Return the [X, Y] coordinate for the center point of the cell that contains the specified text.  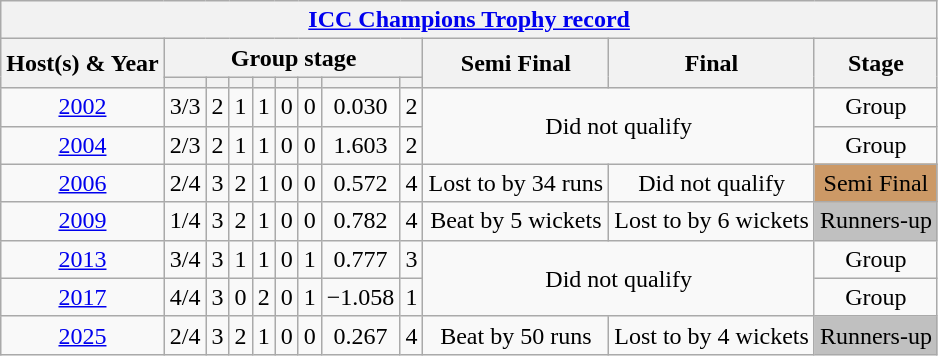
2/3 [185, 145]
−1.058 [360, 297]
2025 [82, 335]
0.030 [360, 107]
0.777 [360, 259]
2013 [82, 259]
Lost to by 4 wickets [712, 335]
2004 [82, 145]
Group stage [294, 58]
Beat by 50 runs [516, 335]
1.603 [360, 145]
4/4 [185, 297]
2017 [82, 297]
2002 [82, 107]
Final [712, 64]
1/4 [185, 221]
Beat by 5 wickets [516, 221]
0.267 [360, 335]
Lost to by 34 runs [516, 183]
3/3 [185, 107]
Stage [876, 64]
0.572 [360, 183]
2009 [82, 221]
2006 [82, 183]
Host(s) & Year [82, 64]
Lost to by 6 wickets [712, 221]
3/4 [185, 259]
ICC Champions Trophy record [470, 20]
0.782 [360, 221]
